Return the (X, Y) coordinate for the center point of the cell that contains the specified text.  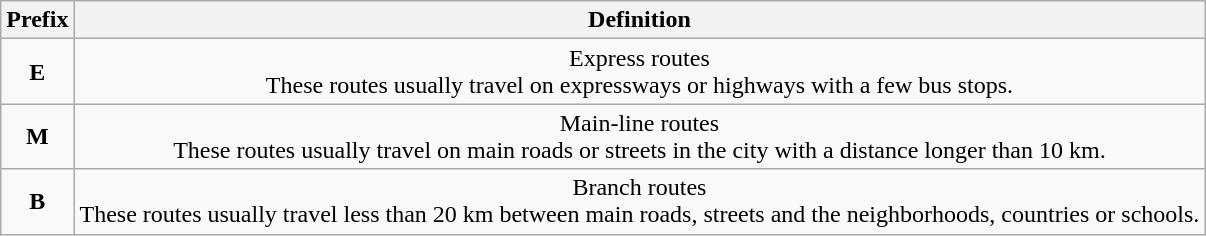
Branch routesThese routes usually travel less than 20 km between main roads, streets and the neighborhoods, countries or schools. (640, 202)
B (38, 202)
Main-line routesThese routes usually travel on main roads or streets in the city with a distance longer than 10 km. (640, 136)
E (38, 72)
Definition (640, 20)
M (38, 136)
Prefix (38, 20)
Express routesThese routes usually travel on expressways or highways with a few bus stops. (640, 72)
